For the text-containing cell, return its midpoint in [X, Y] coordinate format. 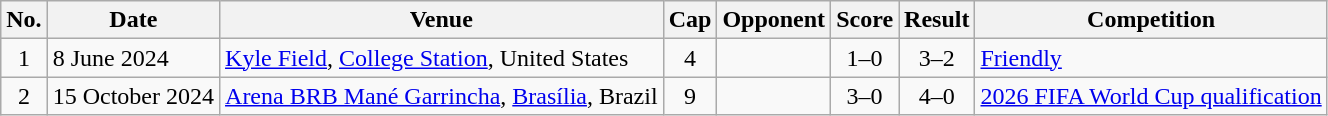
3–0 [865, 96]
No. [24, 20]
Kyle Field, College Station, United States [442, 58]
8 June 2024 [133, 58]
Competition [1151, 20]
Date [133, 20]
9 [690, 96]
3–2 [937, 58]
4 [690, 58]
2 [24, 96]
Friendly [1151, 58]
Arena BRB Mané Garrincha, Brasília, Brazil [442, 96]
Opponent [774, 20]
Score [865, 20]
1 [24, 58]
Venue [442, 20]
Result [937, 20]
1–0 [865, 58]
Cap [690, 20]
15 October 2024 [133, 96]
2026 FIFA World Cup qualification [1151, 96]
4–0 [937, 96]
